Detect which cell encompasses the target text, then output its (X, Y) center coordinate. 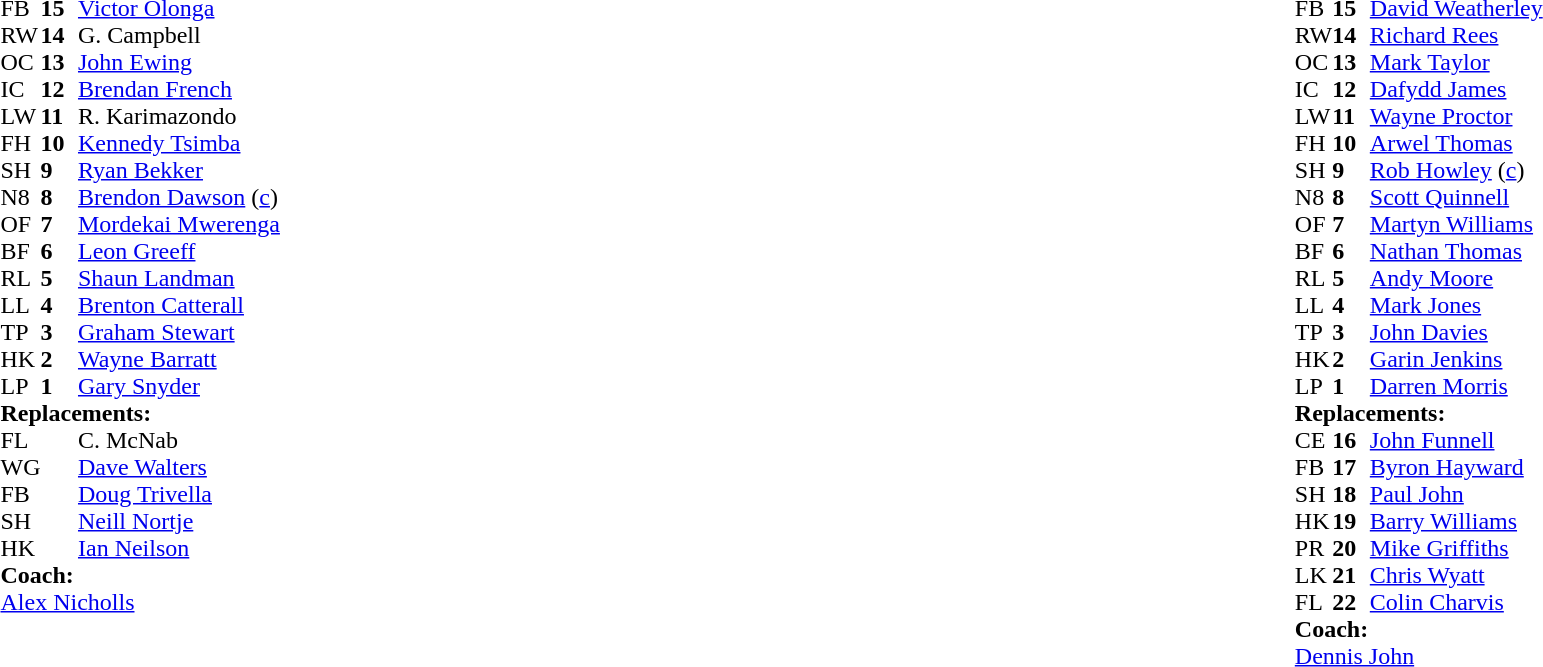
Arwel Thomas (1456, 144)
PR (1314, 548)
Garin Jenkins (1456, 360)
Wayne Proctor (1456, 116)
Barry Williams (1456, 522)
LK (1314, 576)
Ian Neilson (179, 548)
19 (1351, 522)
Leon Greeff (179, 252)
Mordekai Mwerenga (179, 224)
Mike Griffiths (1456, 548)
Dave Walters (179, 468)
18 (1351, 494)
Darren Morris (1456, 386)
Wayne Barratt (179, 360)
CE (1314, 440)
G. Campbell (179, 36)
Neill Nortje (179, 522)
Andy Moore (1456, 278)
John Davies (1456, 332)
Brendon Dawson (c) (179, 198)
Mark Jones (1456, 306)
Colin Charvis (1456, 602)
C. McNab (179, 440)
John Funnell (1456, 440)
Gary Snyder (179, 386)
Martyn Williams (1456, 224)
Doug Trivella (179, 494)
16 (1351, 440)
Nathan Thomas (1456, 252)
21 (1351, 576)
Brenton Catterall (179, 306)
Graham Stewart (179, 332)
Scott Quinnell (1456, 198)
Brendan French (179, 90)
Mark Taylor (1456, 62)
Dafydd James (1456, 90)
Ryan Bekker (179, 170)
22 (1351, 602)
WG (20, 468)
Rob Howley (c) (1456, 170)
Byron Hayward (1456, 468)
17 (1351, 468)
Richard Rees (1456, 36)
John Ewing (179, 62)
Paul John (1456, 494)
Alex Nicholls (140, 602)
20 (1351, 548)
Kennedy Tsimba (179, 144)
Shaun Landman (179, 278)
R. Karimazondo (179, 116)
Chris Wyatt (1456, 576)
